Pinpoint the cell where the given text exists, returning its [X, Y] midpoint coordinate. 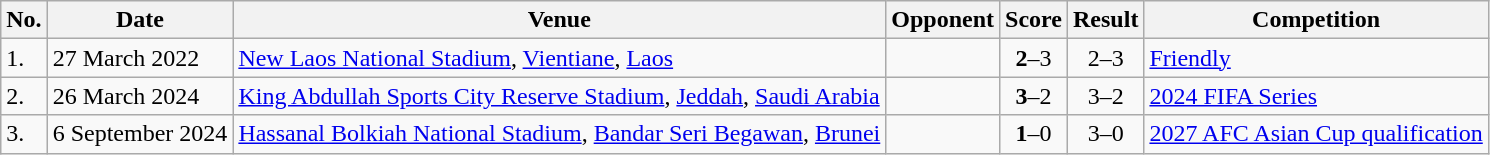
1–0 [1034, 134]
2027 AFC Asian Cup qualification [1316, 134]
Hassanal Bolkiah National Stadium, Bandar Seri Begawan, Brunei [560, 134]
27 March 2022 [140, 58]
King Abdullah Sports City Reserve Stadium, Jeddah, Saudi Arabia [560, 96]
Result [1106, 20]
Opponent [943, 20]
2. [24, 96]
No. [24, 20]
3. [24, 134]
Date [140, 20]
Score [1034, 20]
New Laos National Stadium, Vientiane, Laos [560, 58]
3–0 [1106, 134]
Venue [560, 20]
6 September 2024 [140, 134]
Friendly [1316, 58]
2024 FIFA Series [1316, 96]
26 March 2024 [140, 96]
1. [24, 58]
Competition [1316, 20]
